Identify which cell holds the provided text, then report its (x, y) central coordinate. 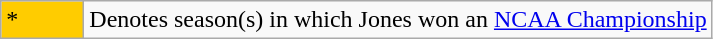
* (42, 20)
Denotes season(s) in which Jones won an NCAA Championship (398, 20)
